Scan for the cell matching the given text and deliver its (X, Y) coordinate at center. 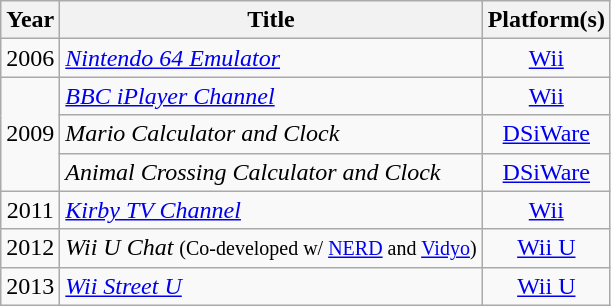
Title (271, 20)
Mario Calculator and Clock (271, 134)
Wii U Chat (Co-developed w/ NERD and Vidyo) (271, 248)
Nintendo 64 Emulator (271, 58)
2013 (30, 286)
Animal Crossing Calculator and Clock (271, 172)
Kirby TV Channel (271, 210)
2011 (30, 210)
Platform(s) (546, 20)
Wii Street U (271, 286)
Year (30, 20)
2006 (30, 58)
2012 (30, 248)
BBC iPlayer Channel (271, 96)
2009 (30, 134)
